Return the [x, y] coordinate for the center point of the cell that contains the specified text.  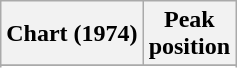
Peak position [189, 34]
Chart (1974) [72, 34]
